Identify which cell holds the provided text, then report its [x, y] central coordinate. 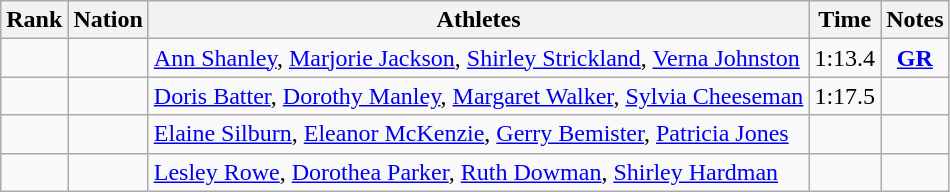
Ann Shanley, Marjorie Jackson, Shirley Strickland, Verna Johnston [478, 58]
Notes [915, 20]
Elaine Silburn, Eleanor McKenzie, Gerry Bemister, Patricia Jones [478, 134]
Athletes [478, 20]
Time [845, 20]
Lesley Rowe, Dorothea Parker, Ruth Dowman, Shirley Hardman [478, 172]
1:13.4 [845, 58]
Rank [34, 20]
GR [915, 58]
1:17.5 [845, 96]
Nation [108, 20]
Doris Batter, Dorothy Manley, Margaret Walker, Sylvia Cheeseman [478, 96]
